Extract the [x, y] coordinate from the center of the cell holding the provided text.  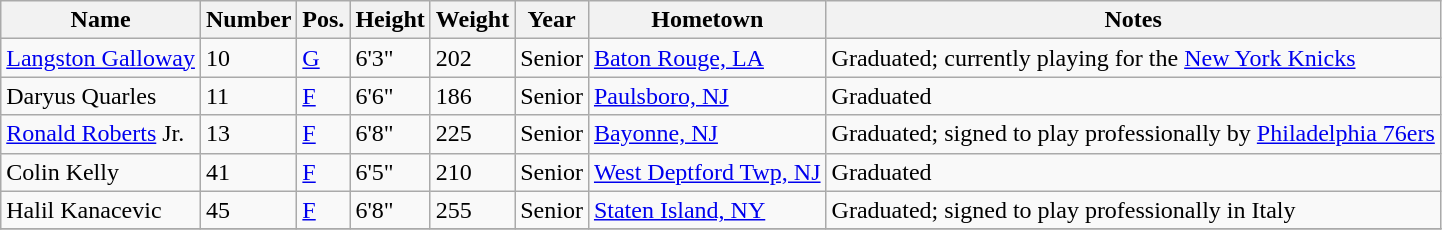
186 [472, 96]
6'5" [390, 172]
6'6" [390, 96]
6'3" [390, 58]
Notes [1133, 20]
Graduated; signed to play professionally by Philadelphia 76ers [1133, 134]
Name [101, 20]
Staten Island, NY [707, 210]
Height [390, 20]
Paulsboro, NJ [707, 96]
Colin Kelly [101, 172]
45 [248, 210]
10 [248, 58]
Halil Kanacevic [101, 210]
Weight [472, 20]
255 [472, 210]
202 [472, 58]
Hometown [707, 20]
Ronald Roberts Jr. [101, 134]
Daryus Quarles [101, 96]
G [324, 58]
Graduated; signed to play professionally in Italy [1133, 210]
225 [472, 134]
West Deptford Twp, NJ [707, 172]
Langston Galloway [101, 58]
11 [248, 96]
Year [552, 20]
Bayonne, NJ [707, 134]
210 [472, 172]
41 [248, 172]
13 [248, 134]
Graduated; currently playing for the New York Knicks [1133, 58]
Pos. [324, 20]
Number [248, 20]
Baton Rouge, LA [707, 58]
